Identify which cell holds the provided text, then report its (x, y) central coordinate. 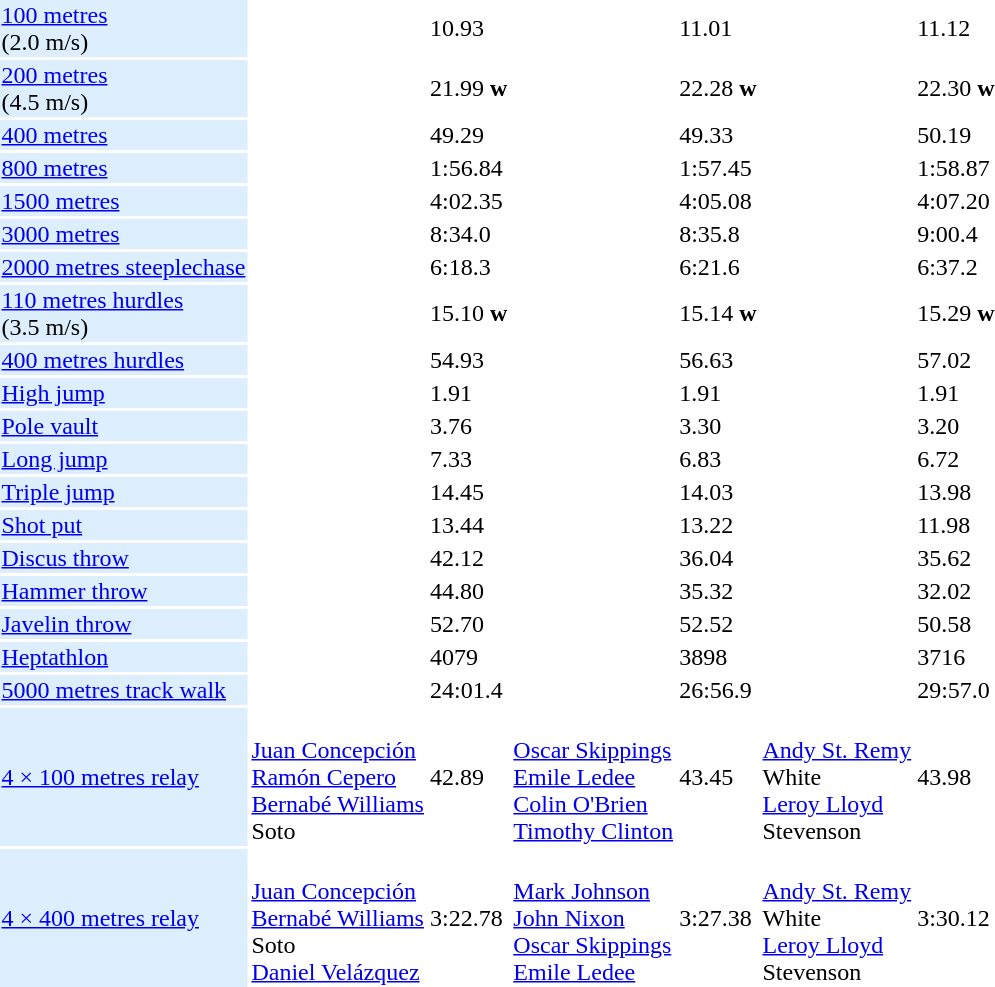
49.29 (468, 135)
15.14 w (718, 314)
3:27.38 (718, 918)
56.63 (718, 360)
36.04 (718, 558)
800 metres (124, 168)
54.93 (468, 360)
5000 metres track walk (124, 690)
Juan Concepción Ramón Cepero Bernabé Williams Soto (338, 777)
Long jump (124, 459)
44.80 (468, 591)
49.33 (718, 135)
24:01.4 (468, 690)
8:35.8 (718, 234)
Discus throw (124, 558)
100 metres (2.0 m/s) (124, 28)
42.12 (468, 558)
11.01 (718, 28)
4:02.35 (468, 201)
Oscar Skippings Emile Ledee Colin O'Brien Timothy Clinton (594, 777)
6:18.3 (468, 267)
7.33 (468, 459)
400 metres hurdles (124, 360)
3000 metres (124, 234)
High jump (124, 393)
10.93 (468, 28)
1:56.84 (468, 168)
13.22 (718, 525)
26:56.9 (718, 690)
3.30 (718, 426)
13.44 (468, 525)
400 metres (124, 135)
Hammer throw (124, 591)
Juan Concepción Bernabé Williams Soto Daniel Velázquez (338, 918)
3:22.78 (468, 918)
52.52 (718, 624)
21.99 w (468, 88)
14.45 (468, 492)
52.70 (468, 624)
200 metres (4.5 m/s) (124, 88)
3.76 (468, 426)
3898 (718, 657)
Shot put (124, 525)
2000 metres steeplechase (124, 267)
6.83 (718, 459)
42.89 (468, 777)
Pole vault (124, 426)
Mark Johnson John Nixon Oscar Skippings Emile Ledee (594, 918)
43.45 (718, 777)
4079 (468, 657)
6:21.6 (718, 267)
Triple jump (124, 492)
15.10 w (468, 314)
4 × 100 metres relay (124, 777)
1:57.45 (718, 168)
8:34.0 (468, 234)
Javelin throw (124, 624)
1500 metres (124, 201)
110 metres hurdles (3.5 m/s) (124, 314)
22.28 w (718, 88)
4 × 400 metres relay (124, 918)
4:05.08 (718, 201)
14.03 (718, 492)
Heptathlon (124, 657)
35.32 (718, 591)
